Provide the (x, y) coordinate of the cell's center where the given text is located.  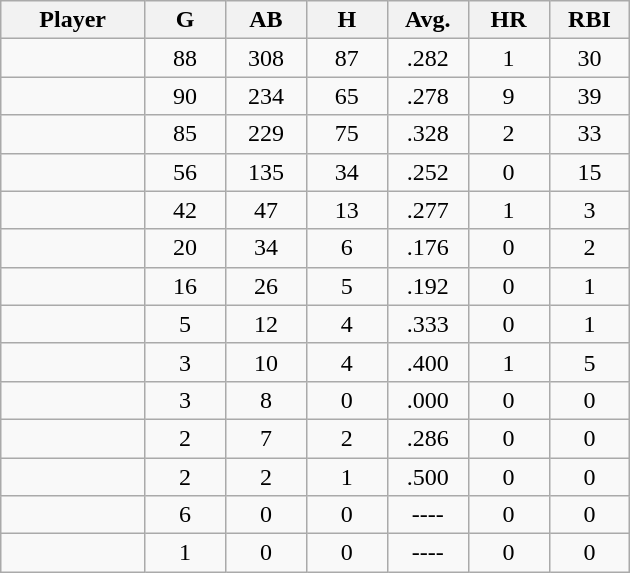
75 (346, 134)
16 (186, 286)
229 (266, 134)
Avg. (428, 20)
85 (186, 134)
.000 (428, 400)
42 (186, 210)
G (186, 20)
7 (266, 438)
.328 (428, 134)
.333 (428, 324)
13 (346, 210)
.277 (428, 210)
30 (590, 58)
AB (266, 20)
308 (266, 58)
.278 (428, 96)
12 (266, 324)
56 (186, 172)
33 (590, 134)
8 (266, 400)
135 (266, 172)
.282 (428, 58)
88 (186, 58)
15 (590, 172)
9 (508, 96)
10 (266, 362)
90 (186, 96)
87 (346, 58)
H (346, 20)
.286 (428, 438)
26 (266, 286)
HR (508, 20)
Player (73, 20)
RBI (590, 20)
.400 (428, 362)
.176 (428, 248)
47 (266, 210)
39 (590, 96)
20 (186, 248)
.252 (428, 172)
.192 (428, 286)
.500 (428, 477)
234 (266, 96)
65 (346, 96)
